Capture the cell that displays the provided text and extract its (x, y) central coordinate. 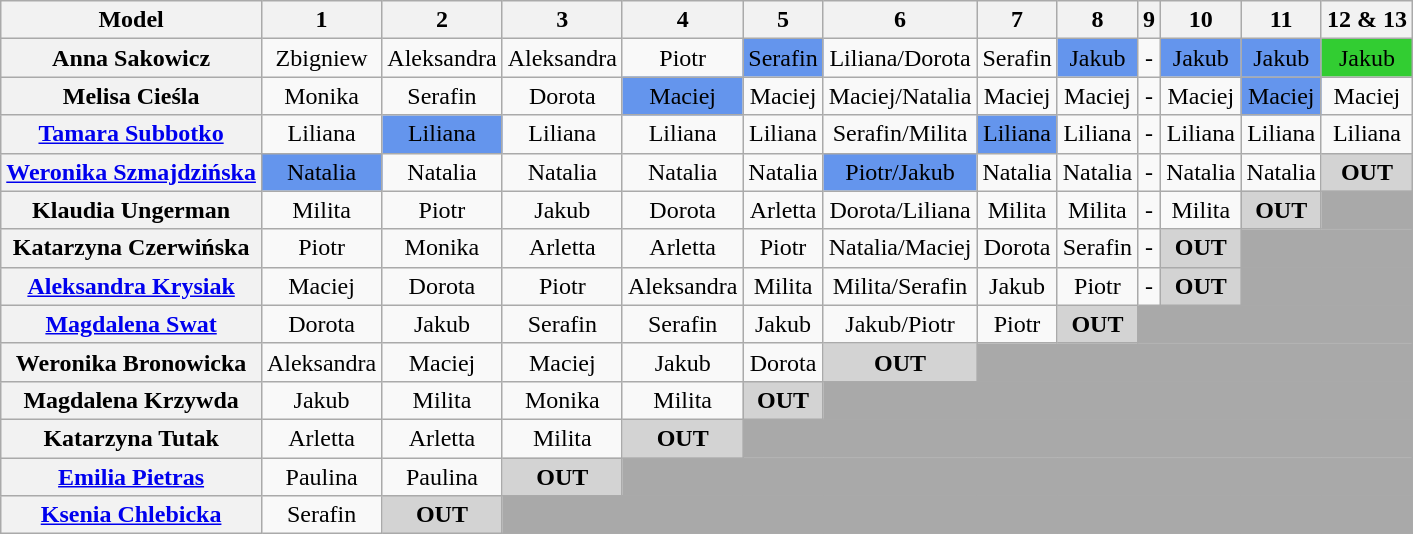
Melisa Cieśla (132, 96)
Maciej/Natalia (900, 96)
12 & 13 (1366, 20)
Ksenia Chlebicka (132, 515)
7 (1017, 20)
Natalia/Maciej (900, 248)
Klaudia Ungerman (132, 210)
Piotr/Jakub (900, 172)
8 (1097, 20)
10 (1201, 20)
Weronika Szmajdzińska (132, 172)
Jakub/Piotr (900, 324)
Katarzyna Tutak (132, 438)
Anna Sakowicz (132, 58)
2 (442, 20)
Liliana/Dorota (900, 58)
6 (900, 20)
9 (1150, 20)
Aleksandra Krysiak (132, 286)
3 (562, 20)
Weronika Bronowicka (132, 362)
Magdalena Krzywda (132, 400)
Serafin/Milita (900, 134)
Model (132, 20)
Milita/Serafin (900, 286)
Zbigniew (321, 58)
5 (783, 20)
Katarzyna Czerwińska (132, 248)
Emilia Pietras (132, 477)
Dorota/Liliana (900, 210)
1 (321, 20)
4 (682, 20)
11 (1281, 20)
Tamara Subbotko (132, 134)
Magdalena Swat (132, 324)
